Extract the (x, y) coordinate from the center of the cell holding the provided text.  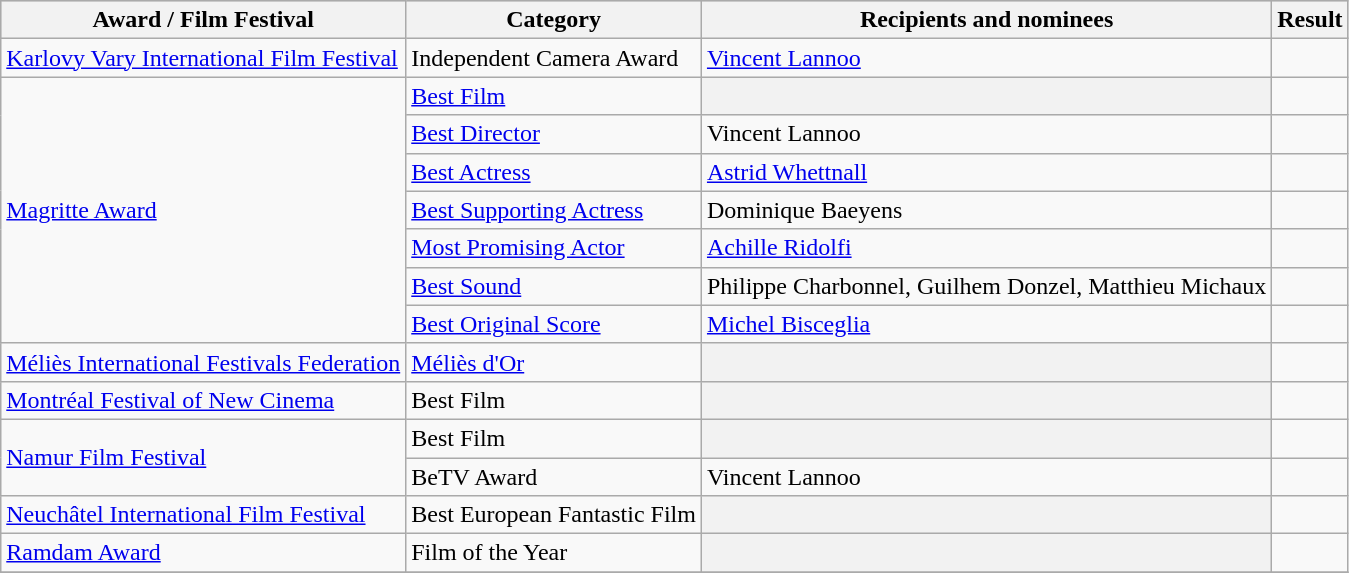
Best European Fantastic Film (554, 515)
Montréal Festival of New Cinema (204, 400)
Michel Bisceglia (986, 324)
BeTV Award (554, 477)
Best Director (554, 134)
Best Supporting Actress (554, 210)
Best Actress (554, 172)
Philippe Charbonnel, Guilhem Donzel, Matthieu Michaux (986, 286)
Category (554, 20)
Méliès International Festivals Federation (204, 362)
Karlovy Vary International Film Festival (204, 58)
Award / Film Festival (204, 20)
Neuchâtel International Film Festival (204, 515)
Best Original Score (554, 324)
Film of the Year (554, 553)
Magritte Award (204, 210)
Dominique Baeyens (986, 210)
Méliès d'Or (554, 362)
Namur Film Festival (204, 457)
Result (1310, 20)
Most Promising Actor (554, 248)
Astrid Whettnall (986, 172)
Achille Ridolfi (986, 248)
Recipients and nominees (986, 20)
Ramdam Award (204, 553)
Independent Camera Award (554, 58)
Best Sound (554, 286)
